Return (X, Y) of the center of cell containing provided text 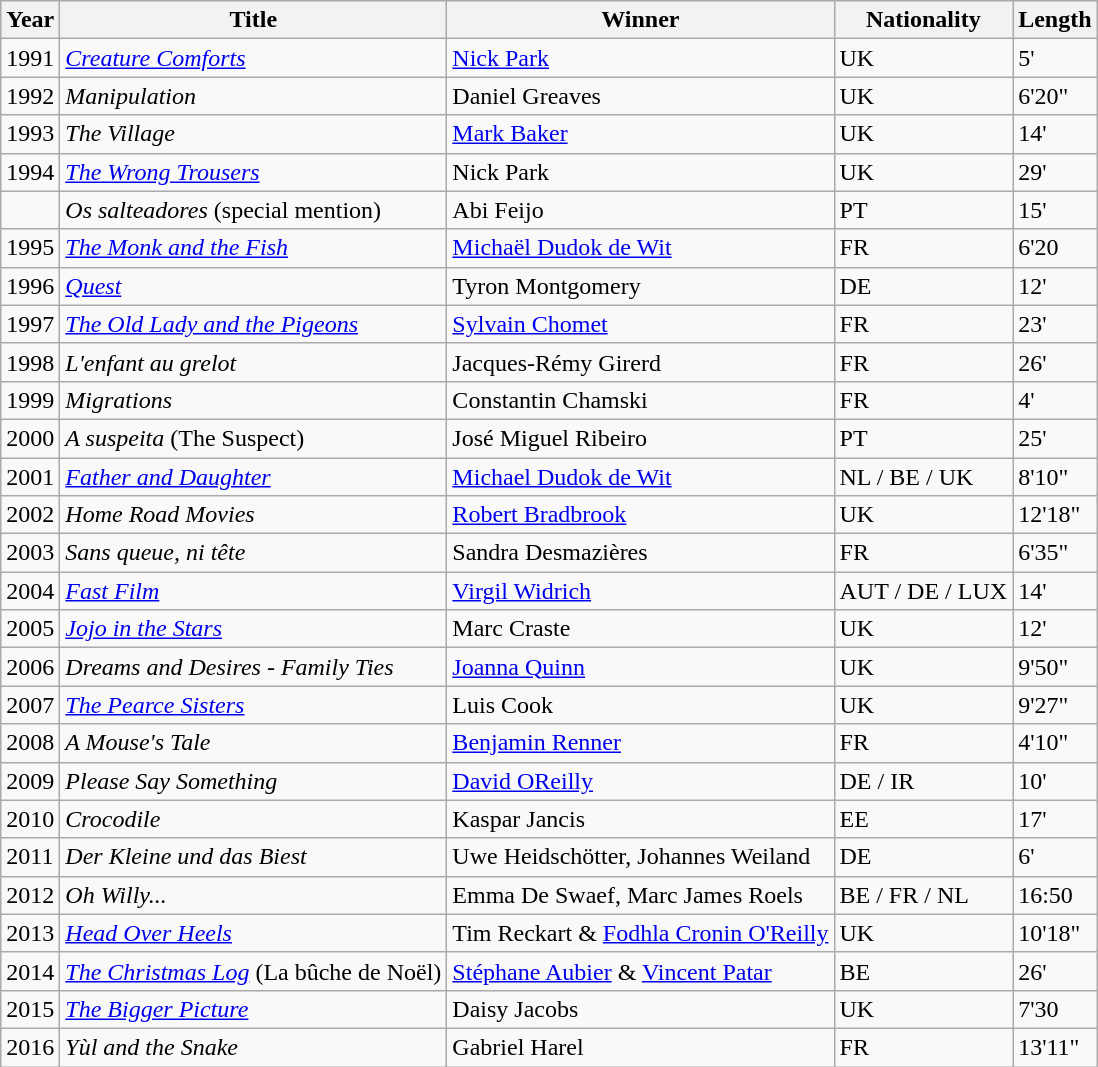
1994 (30, 172)
AUT / DE / LUX (924, 591)
Oh Willy... (254, 895)
Robert Bradbrook (640, 515)
2002 (30, 515)
Head Over Heels (254, 933)
Quest (254, 286)
10' (1055, 781)
Daniel Greaves (640, 96)
12'18" (1055, 515)
1992 (30, 96)
Luis Cook (640, 705)
2007 (30, 705)
Year (30, 20)
5' (1055, 58)
Michael Dudok de Wit (640, 477)
Dreams and Desires - Family Ties (254, 667)
2008 (30, 743)
2011 (30, 857)
NL / BE / UK (924, 477)
EE (924, 819)
Home Road Movies (254, 515)
Jacques-Rémy Girerd (640, 362)
A suspeita (The Suspect) (254, 438)
6' (1055, 857)
2001 (30, 477)
1997 (30, 324)
2004 (30, 591)
The Monk and the Fish (254, 248)
23' (1055, 324)
The Christmas Log (La bûche de Noël) (254, 971)
2006 (30, 667)
Winner (640, 20)
9'27" (1055, 705)
1996 (30, 286)
Migrations (254, 400)
Creature Comforts (254, 58)
1999 (30, 400)
2013 (30, 933)
Crocodile (254, 819)
Os salteadores (special mention) (254, 210)
15' (1055, 210)
Please Say Something (254, 781)
10'18" (1055, 933)
Daisy Jacobs (640, 1009)
Nationality (924, 20)
Manipulation (254, 96)
Sandra Desmazières (640, 553)
BE (924, 971)
Virgil Widrich (640, 591)
Yùl and the Snake (254, 1047)
Sylvain Chomet (640, 324)
The Village (254, 134)
Der Kleine und das Biest (254, 857)
9'50" (1055, 667)
2005 (30, 629)
1993 (30, 134)
Stéphane Aubier & Vincent Patar (640, 971)
13'11" (1055, 1047)
Joanna Quinn (640, 667)
1991 (30, 58)
4' (1055, 400)
1998 (30, 362)
BE / FR / NL (924, 895)
1995 (30, 248)
A Mouse's Tale (254, 743)
2010 (30, 819)
Mark Baker (640, 134)
2015 (30, 1009)
29' (1055, 172)
DE / IR (924, 781)
L'enfant au grelot (254, 362)
4'10" (1055, 743)
Michaël Dudok de Wit (640, 248)
David OReilly (640, 781)
8'10" (1055, 477)
Uwe Heidschötter, Johannes Weiland (640, 857)
2014 (30, 971)
The Wrong Trousers (254, 172)
Father and Daughter (254, 477)
Title (254, 20)
Sans queue, ni tête (254, 553)
The Pearce Sisters (254, 705)
Constantin Chamski (640, 400)
2000 (30, 438)
The Old Lady and the Pigeons (254, 324)
Kaspar Jancis (640, 819)
6'20 (1055, 248)
Abi Feijo (640, 210)
25' (1055, 438)
Gabriel Harel (640, 1047)
Fast Film (254, 591)
Tyron Montgomery (640, 286)
Jojo in the Stars (254, 629)
6'20" (1055, 96)
Tim Reckart & Fodhla Cronin O'Reilly (640, 933)
7'30 (1055, 1009)
6'35" (1055, 553)
The Bigger Picture (254, 1009)
Benjamin Renner (640, 743)
16:50 (1055, 895)
17' (1055, 819)
2012 (30, 895)
Emma De Swaef, Marc James Roels (640, 895)
José Miguel Ribeiro (640, 438)
2003 (30, 553)
Length (1055, 20)
Marc Craste (640, 629)
2009 (30, 781)
2016 (30, 1047)
